Provide the (x, y) coordinate of the cell's center where the given text is located.  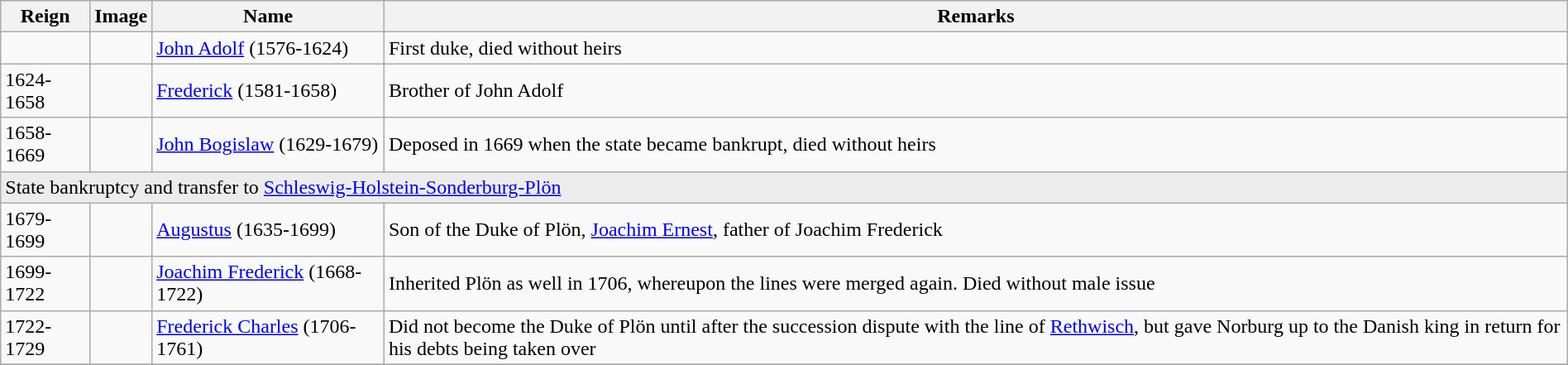
Remarks (976, 17)
First duke, died without heirs (976, 48)
Reign (45, 17)
Inherited Plön as well in 1706, whereupon the lines were merged again. Died without male issue (976, 283)
1699-1722 (45, 283)
Deposed in 1669 when the state became bankrupt, died without heirs (976, 144)
1624-1658 (45, 91)
1658-1669 (45, 144)
1722-1729 (45, 338)
Son of the Duke of Plön, Joachim Ernest, father of Joachim Frederick (976, 230)
Name (268, 17)
Frederick (1581-1658) (268, 91)
Brother of John Adolf (976, 91)
Frederick Charles (1706-1761) (268, 338)
Augustus (1635-1699) (268, 230)
1679-1699 (45, 230)
John Adolf (1576-1624) (268, 48)
Image (121, 17)
State bankruptcy and transfer to Schleswig-Holstein-Sonderburg-Plön (784, 187)
John Bogislaw (1629-1679) (268, 144)
Joachim Frederick (1668-1722) (268, 283)
